Determine the [x, y] coordinate at the center of the cell enclosing the given text.  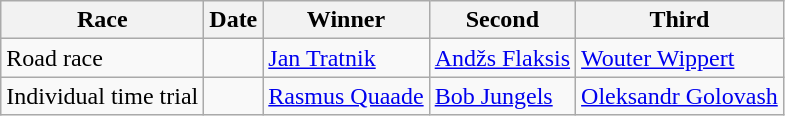
Race [102, 20]
Road race [102, 58]
Winner [346, 20]
Oleksandr Golovash [680, 96]
Wouter Wippert [680, 58]
Bob Jungels [502, 96]
Jan Tratnik [346, 58]
Date [234, 20]
Third [680, 20]
Rasmus Quaade [346, 96]
Individual time trial [102, 96]
Andžs Flaksis [502, 58]
Second [502, 20]
